Find where the given text appears and provide that cell's center as (X, Y) coordinate. 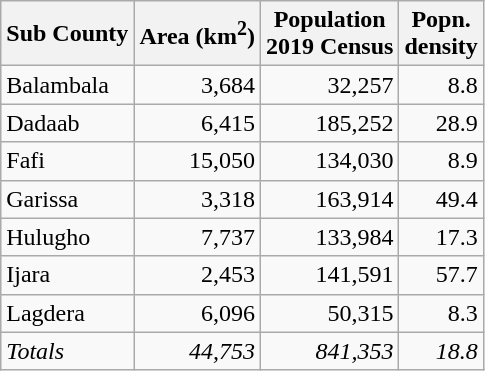
Garissa (68, 199)
Dadaab (68, 123)
6,415 (198, 123)
49.4 (441, 199)
8.9 (441, 161)
8.8 (441, 85)
50,315 (329, 313)
Sub County (68, 34)
3,684 (198, 85)
Totals (68, 351)
44,753 (198, 351)
Lagdera (68, 313)
Area (km2) (198, 34)
2,453 (198, 275)
Fafi (68, 161)
141,591 (329, 275)
7,737 (198, 237)
17.3 (441, 237)
57.7 (441, 275)
841,353 (329, 351)
28.9 (441, 123)
6,096 (198, 313)
Balambala (68, 85)
18.8 (441, 351)
134,030 (329, 161)
32,257 (329, 85)
185,252 (329, 123)
133,984 (329, 237)
Population2019 Census (329, 34)
163,914 (329, 199)
Hulugho (68, 237)
Ijara (68, 275)
8.3 (441, 313)
Popn.density (441, 34)
3,318 (198, 199)
15,050 (198, 161)
